Find where the given text appears and provide that cell's center as (x, y) coordinate. 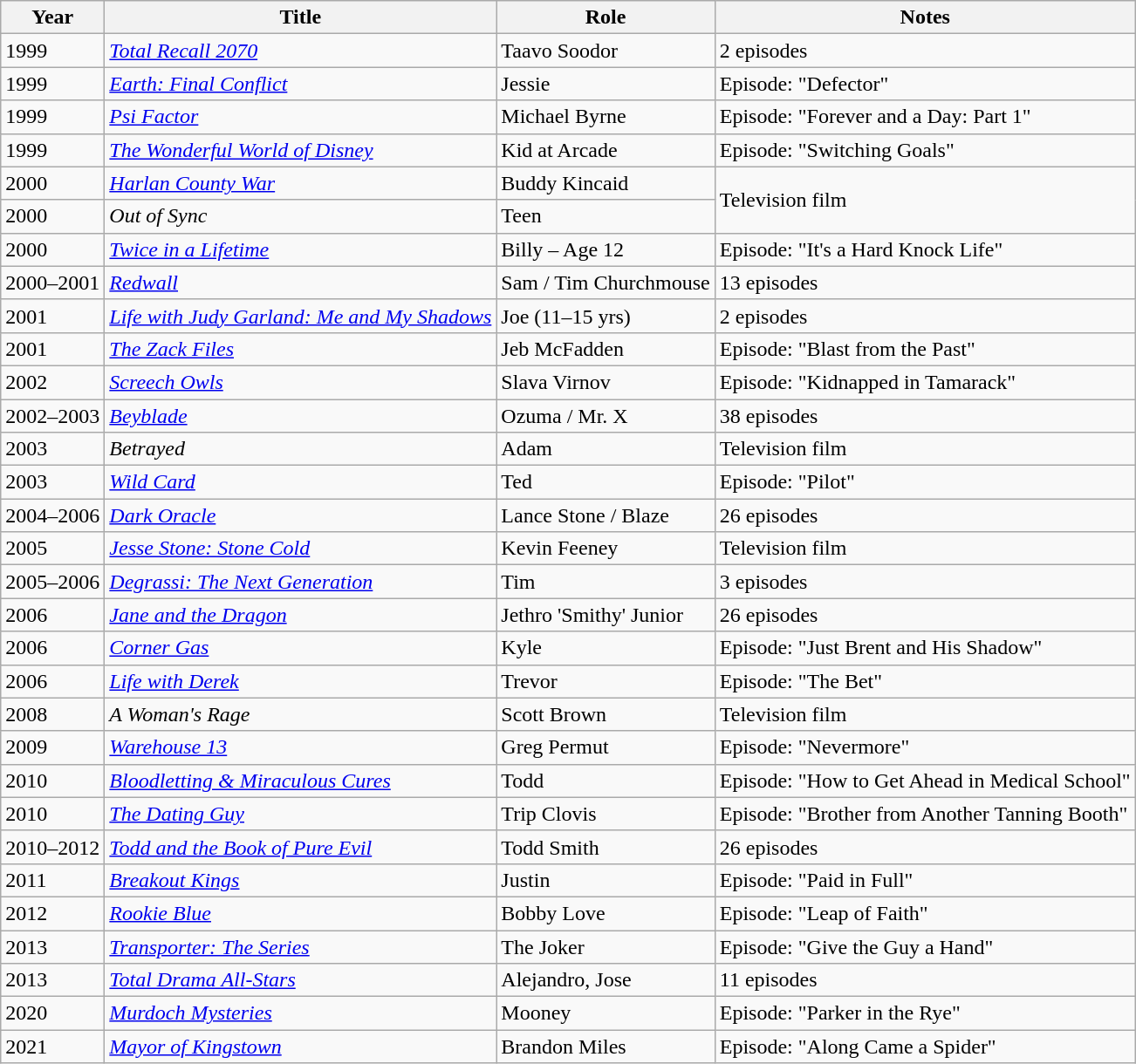
2009 (52, 747)
Billy – Age 12 (606, 249)
2012 (52, 913)
Jethro 'Smithy' Junior (606, 615)
Role (606, 17)
2005–2006 (52, 582)
2005 (52, 549)
Mayor of Kingstown (300, 1047)
2021 (52, 1047)
Murdoch Mysteries (300, 1013)
Episode: "Give the Guy a Hand" (925, 946)
Bloodletting & Miraculous Cures (300, 781)
3 episodes (925, 582)
Kid at Arcade (606, 150)
Kyle (606, 648)
Todd Smith (606, 847)
Slava Virnov (606, 382)
Episode: "Kidnapped in Tamarack" (925, 382)
Taavo Soodor (606, 51)
2004–2006 (52, 515)
Alejandro, Jose (606, 980)
The Dating Guy (300, 814)
Transporter: The Series (300, 946)
2000–2001 (52, 283)
Trip Clovis (606, 814)
Michael Byrne (606, 117)
Jessie (606, 84)
Episode: "Paid in Full" (925, 880)
Episode: "Defector" (925, 84)
Life with Derek (300, 681)
Episode: "Blast from the Past" (925, 349)
Out of Sync (300, 216)
2002–2003 (52, 416)
Warehouse 13 (300, 747)
Kevin Feeney (606, 549)
Todd and the Book of Pure Evil (300, 847)
The Joker (606, 946)
38 episodes (925, 416)
A Woman's Rage (300, 714)
Year (52, 17)
Episode: "Brother from Another Tanning Booth" (925, 814)
Adam (606, 449)
Breakout Kings (300, 880)
The Wonderful World of Disney (300, 150)
Episode: "Pilot" (925, 482)
Degrassi: The Next Generation (300, 582)
Episode: "It's a Hard Knock Life" (925, 249)
Trevor (606, 681)
Justin (606, 880)
Dark Oracle (300, 515)
Total Recall 2070 (300, 51)
Psi Factor (300, 117)
Total Drama All-Stars (300, 980)
Screech Owls (300, 382)
Episode: "Forever and a Day: Part 1" (925, 117)
Lance Stone / Blaze (606, 515)
Jeb McFadden (606, 349)
Title (300, 17)
Scott Brown (606, 714)
Tim (606, 582)
Jesse Stone: Stone Cold (300, 549)
Episode: "Along Came a Spider" (925, 1047)
Twice in a Lifetime (300, 249)
Teen (606, 216)
Rookie Blue (300, 913)
Notes (925, 17)
Episode: "Nevermore" (925, 747)
Bobby Love (606, 913)
2011 (52, 880)
Jane and the Dragon (300, 615)
Episode: "Switching Goals" (925, 150)
Ted (606, 482)
Ozuma / Mr. X (606, 416)
The Zack Files (300, 349)
2008 (52, 714)
Sam / Tim Churchmouse (606, 283)
Episode: "Parker in the Rye" (925, 1013)
Redwall (300, 283)
Earth: Final Conflict (300, 84)
13 episodes (925, 283)
11 episodes (925, 980)
Brandon Miles (606, 1047)
Greg Permut (606, 747)
Betrayed (300, 449)
Joe (11–15 yrs) (606, 316)
Buddy Kincaid (606, 183)
Mooney (606, 1013)
2010–2012 (52, 847)
Life with Judy Garland: Me and My Shadows (300, 316)
2020 (52, 1013)
Episode: "Leap of Faith" (925, 913)
Beyblade (300, 416)
Episode: "The Bet" (925, 681)
Todd (606, 781)
Wild Card (300, 482)
Episode: "How to Get Ahead in Medical School" (925, 781)
Harlan County War (300, 183)
Episode: "Just Brent and His Shadow" (925, 648)
2002 (52, 382)
Corner Gas (300, 648)
